Output the [x, y] coordinate of the center of the cell containing the given text.  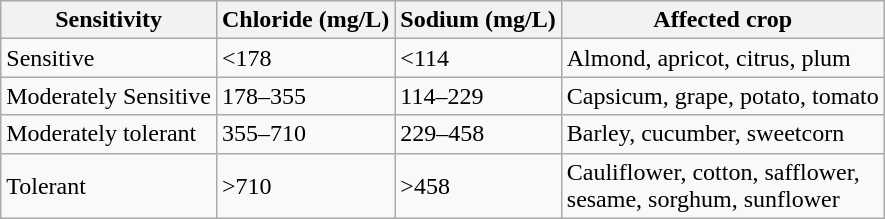
178–355 [305, 96]
229–458 [478, 134]
>458 [478, 186]
<114 [478, 58]
Moderately tolerant [109, 134]
Moderately Sensitive [109, 96]
Chloride (mg/L) [305, 20]
Barley, cucumber, sweetcorn [722, 134]
Tolerant [109, 186]
Affected crop [722, 20]
355–710 [305, 134]
Capsicum, grape, potato, tomato [722, 96]
<178 [305, 58]
114–229 [478, 96]
Sensitivity [109, 20]
>710 [305, 186]
Sensitive [109, 58]
Cauliflower, cotton, safflower, sesame, sorghum, sunflower [722, 186]
Sodium (mg/L) [478, 20]
Almond, apricot, citrus, plum [722, 58]
